Scan for the cell matching the given text and deliver its [x, y] coordinate at center. 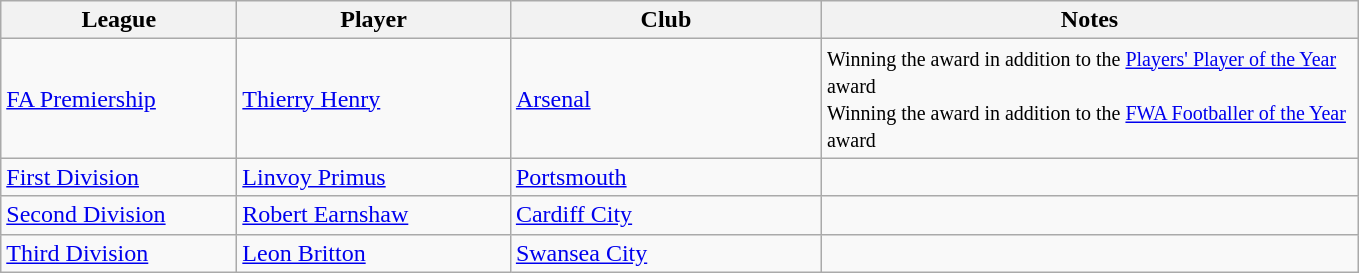
Notes [1089, 20]
Arsenal [666, 98]
Portsmouth [666, 177]
Leon Britton [374, 253]
Third Division [119, 253]
Winning the award in addition to the Players' Player of the Year awardWinning the award in addition to the FWA Footballer of the Year award [1089, 98]
Linvoy Primus [374, 177]
Swansea City [666, 253]
Cardiff City [666, 215]
League [119, 20]
Robert Earnshaw [374, 215]
First Division [119, 177]
Club [666, 20]
Thierry Henry [374, 98]
FA Premiership [119, 98]
Player [374, 20]
Second Division [119, 215]
